For the text-containing cell, return its midpoint in [X, Y] coordinate format. 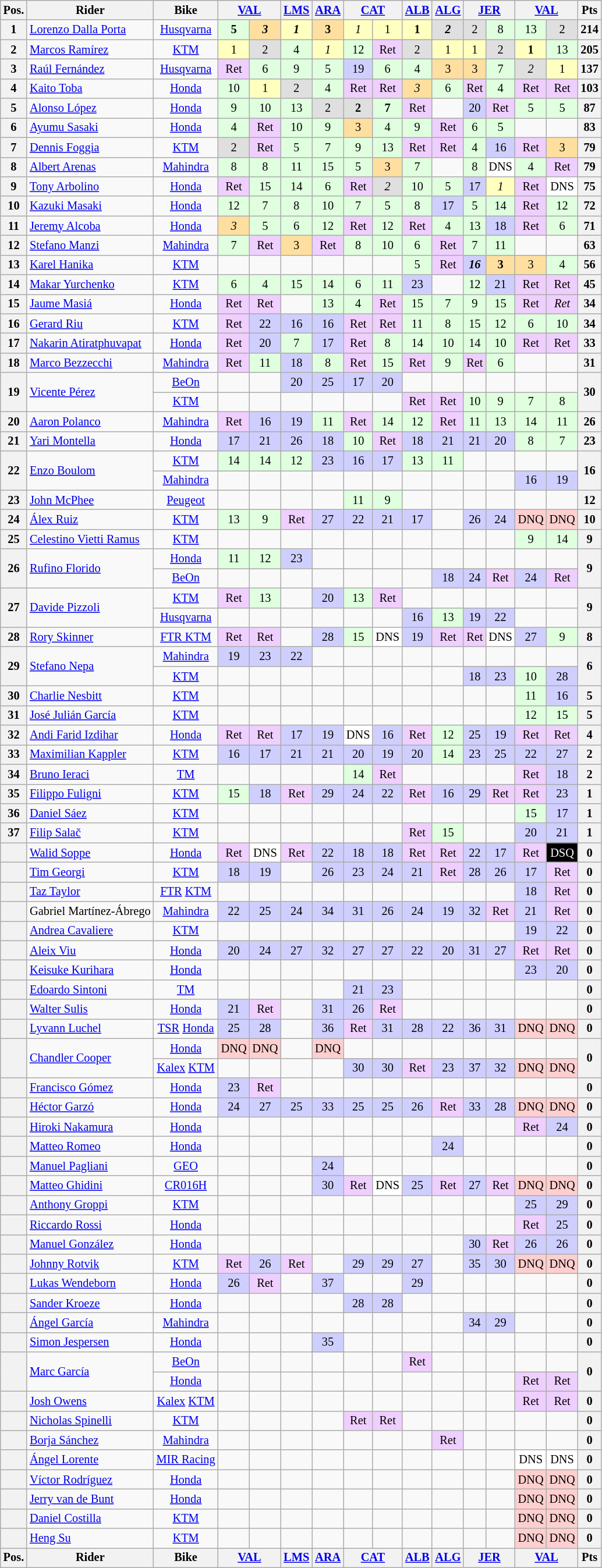
Víctor Rodríguez [90, 1480]
Marc García [90, 1371]
45 [589, 285]
Davide Pizzoli [90, 608]
Álex Ruiz [90, 519]
Manuel González [90, 1244]
Sander Kroeze [90, 1303]
Gabriel Martínez-Ábrego [90, 911]
Rufino Florido [90, 568]
Celestino Vietti Ramus [90, 539]
103 [589, 88]
John McPhee [90, 500]
Makar Yurchenko [90, 285]
Karel Hanika [90, 265]
Lorenzo Dalla Porta [90, 30]
72 [589, 206]
Kazuki Masaki [90, 206]
Lyvann Luchel [90, 1028]
137 [589, 69]
205 [589, 49]
Edoardo Sintoni [90, 989]
Raúl Fernández [90, 69]
Jerry van de Bunt [90, 1499]
GEO [186, 1166]
TSR Honda [186, 1028]
Matteo Ghidini [90, 1186]
Johnny Rotvik [90, 1264]
Stefano Manzi [90, 245]
Charlie Nesbitt [90, 696]
Bruno Ieraci [90, 774]
Héctor Garzó [90, 1107]
Walter Sulis [90, 1009]
Alonso López [90, 108]
Tony Arbolino [90, 186]
Heng Su [90, 1538]
214 [589, 30]
Maximilian Kappler [90, 754]
56 [589, 265]
José Julián García [90, 715]
75 [589, 186]
DSQ [562, 853]
71 [589, 226]
Stefano Nepa [90, 666]
Jaume Masiá [90, 304]
CR016H [186, 1186]
Andi Farid Izdihar [90, 735]
Filippo Fuligni [90, 794]
Kaito Toba [90, 88]
Walid Soppe [90, 853]
Rory Skinner [90, 637]
Ángel García [90, 1322]
Francisco Gómez [90, 1087]
Chandler Cooper [90, 1058]
Dennis Foggia [90, 147]
Aleix Viu [90, 950]
Matteo Romeo [90, 1146]
Lukas Wendeborn [90, 1283]
Enzo Boulom [90, 470]
63 [589, 245]
Gerard Riu [90, 324]
Borja Sánchez [90, 1440]
Daniel Costilla [90, 1519]
Anthony Groppi [90, 1205]
Ayumu Sasaki [90, 127]
Jeremy Alcoba [90, 226]
Tim Georgi [90, 872]
Daniel Sáez [90, 813]
Andrea Cavaliere [90, 931]
Albert Arenas [90, 167]
Peugeot [186, 500]
MIR Racing [186, 1460]
Simon Jespersen [90, 1342]
83 [589, 127]
Keisuke Kurihara [90, 970]
Marcos Ramírez [90, 49]
Ángel Lorente [90, 1460]
Riccardo Rossi [90, 1225]
Manuel Pagliani [90, 1166]
Hiroki Nakamura [90, 1127]
Nicholas Spinelli [90, 1421]
Yari Montella [90, 441]
Marco Bezzecchi [90, 363]
Filip Salač [90, 833]
Aaron Polanco [90, 421]
Nakarin Atiratphuvapat [90, 343]
Josh Owens [90, 1401]
87 [589, 108]
Taz Taylor [90, 892]
Vicente Pérez [90, 392]
